Pinpoint the cell where the given text exists, returning its (x, y) midpoint coordinate. 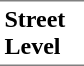
Street Level (42, 33)
